Provide the (x, y) coordinate of the cell's center where the given text is located.  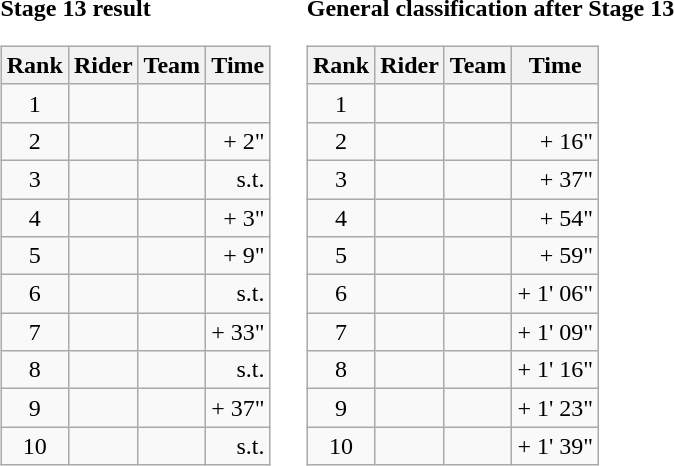
+ 1' 09" (556, 332)
+ 59" (556, 256)
+ 1' 39" (556, 446)
+ 9" (238, 256)
+ 1' 16" (556, 370)
+ 3" (238, 217)
+ 16" (556, 141)
+ 54" (556, 217)
+ 2" (238, 141)
+ 33" (238, 332)
+ 1' 23" (556, 408)
+ 1' 06" (556, 294)
